Extract the (x, y) coordinate from the center of the cell holding the provided text.  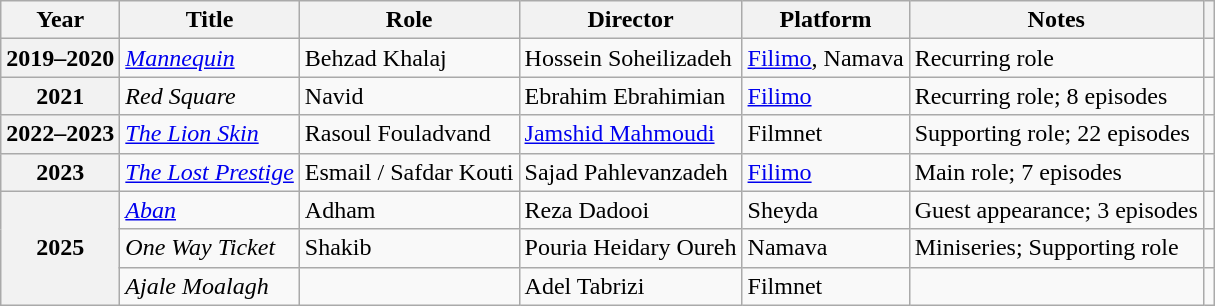
Role (409, 20)
Miniseries; Supporting role (1056, 248)
Behzad Khalaj (409, 58)
Sheyda (826, 210)
Recurring role (1056, 58)
Title (210, 20)
Supporting role; 22 episodes (1056, 134)
2021 (60, 96)
The Lion Skin (210, 134)
2025 (60, 248)
Ebrahim Ebrahimian (630, 96)
Reza Dadooi (630, 210)
Filimo, Namava (826, 58)
Guest appearance; 3 episodes (1056, 210)
The Lost Prestige (210, 172)
Hossein Soheilizadeh (630, 58)
Mannequin (210, 58)
Rasoul Fouladvand (409, 134)
2023 (60, 172)
Shakib (409, 248)
Platform (826, 20)
Director (630, 20)
Adham (409, 210)
2019–2020 (60, 58)
Red Square (210, 96)
Sajad Pahlevanzadeh (630, 172)
Ajale Moalagh (210, 286)
Year (60, 20)
Namava (826, 248)
Aban (210, 210)
Pouria Heidary Oureh (630, 248)
Jamshid Mahmoudi (630, 134)
Adel Tabrizi (630, 286)
2022–2023 (60, 134)
Recurring role; 8 episodes (1056, 96)
One Way Ticket (210, 248)
Notes (1056, 20)
Navid (409, 96)
Esmail / Safdar Kouti (409, 172)
Main role; 7 episodes (1056, 172)
